Return [X, Y] of the center of cell containing provided text 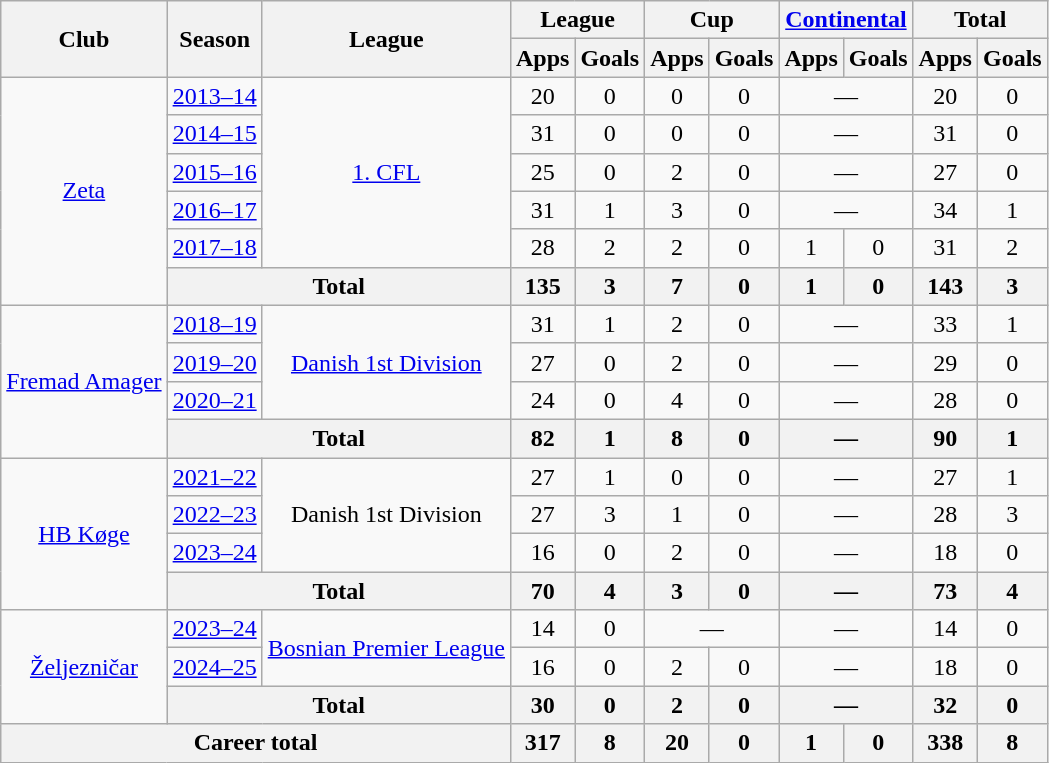
2017–18 [214, 248]
2016–17 [214, 210]
70 [542, 591]
Zeta [84, 191]
82 [542, 438]
317 [542, 743]
Željezničar [84, 667]
7 [677, 286]
Cup [712, 20]
Club [84, 39]
25 [542, 172]
2020–21 [214, 400]
Continental [846, 20]
90 [945, 438]
73 [945, 591]
2013–14 [214, 96]
33 [945, 324]
24 [542, 400]
34 [945, 210]
2019–20 [214, 362]
HB Køge [84, 534]
Career total [256, 743]
135 [542, 286]
29 [945, 362]
30 [542, 705]
Bosnian Premier League [386, 648]
2014–15 [214, 134]
32 [945, 705]
338 [945, 743]
2021–22 [214, 477]
1. CFL [386, 172]
2015–16 [214, 172]
143 [945, 286]
2018–19 [214, 324]
2022–23 [214, 515]
2024–25 [214, 667]
Fremad Amager [84, 381]
Season [214, 39]
